Detect which cell encompasses the target text, then output its [X, Y] center coordinate. 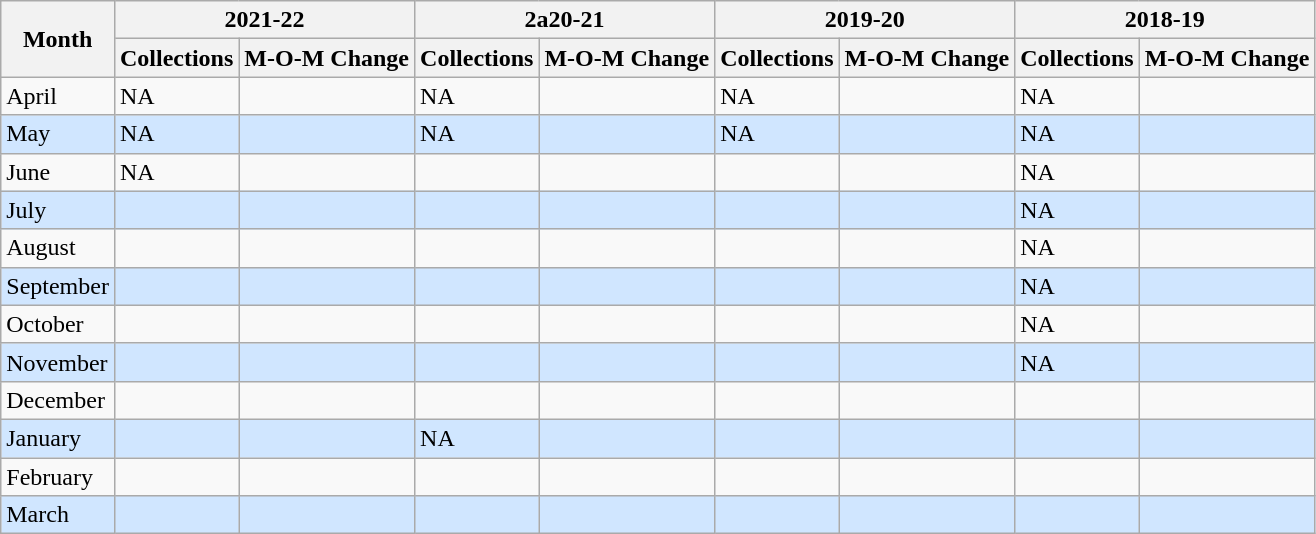
November [58, 362]
December [58, 400]
May [58, 134]
January [58, 438]
September [58, 286]
2019-20 [865, 20]
October [58, 324]
Month [58, 39]
March [58, 515]
February [58, 477]
August [58, 248]
2018-19 [1165, 20]
2a20-21 [565, 20]
July [58, 210]
June [58, 172]
2021-22 [264, 20]
April [58, 96]
